Detect which cell encompasses the target text, then output its (x, y) center coordinate. 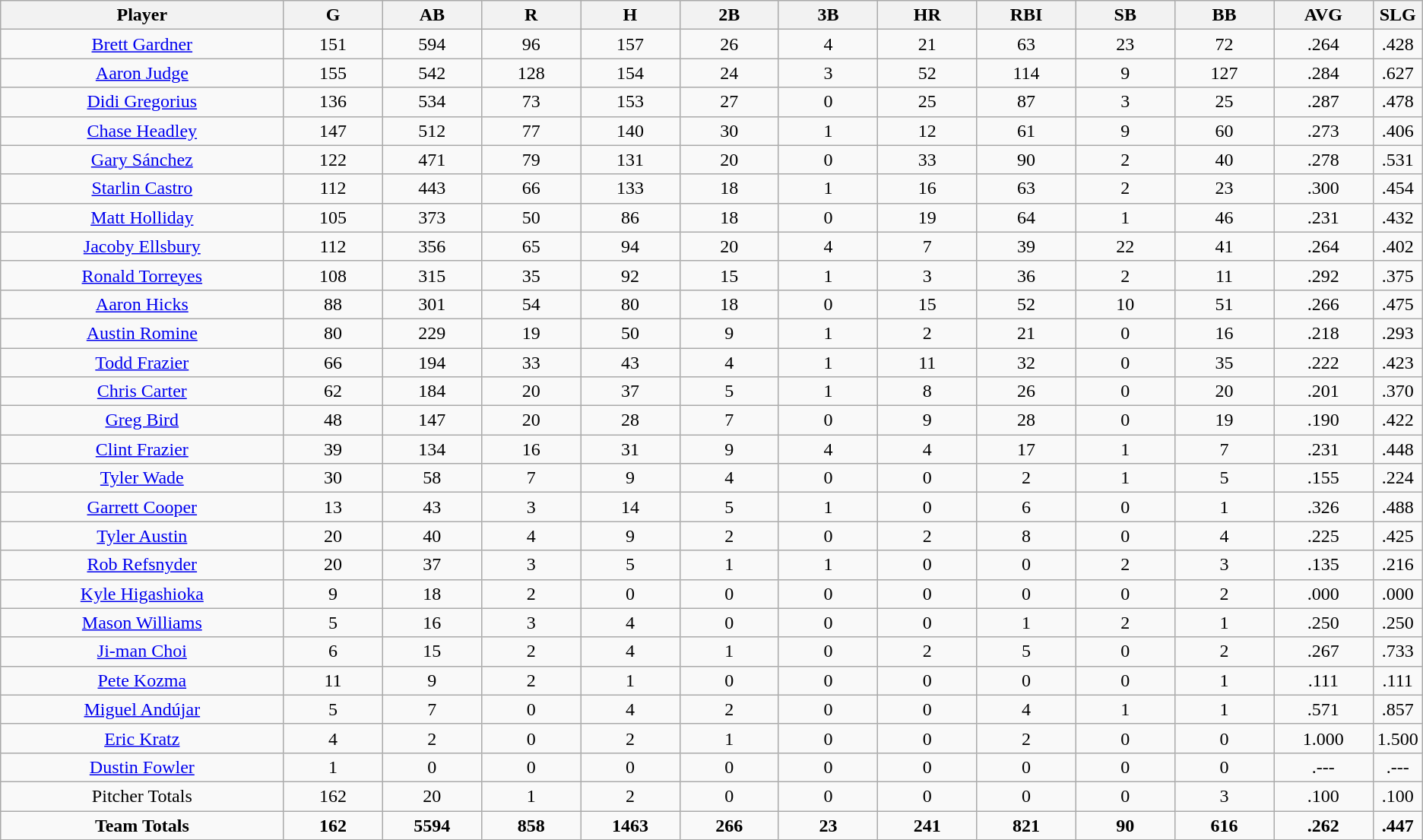
134 (432, 449)
858 (531, 825)
H (630, 15)
512 (432, 131)
5594 (432, 825)
.857 (1397, 709)
128 (531, 73)
65 (531, 246)
Team Totals (142, 825)
94 (630, 246)
36 (1026, 275)
.475 (1397, 304)
Brett Gardner (142, 44)
Matt Holliday (142, 217)
131 (630, 160)
77 (531, 131)
.224 (1397, 478)
.225 (1323, 536)
.326 (1323, 507)
Tyler Austin (142, 536)
Jacoby Ellsbury (142, 246)
3B (828, 15)
Chris Carter (142, 391)
73 (531, 102)
.267 (1323, 651)
542 (432, 73)
.278 (1323, 160)
140 (630, 131)
Garrett Cooper (142, 507)
BB (1224, 15)
153 (630, 102)
Aaron Judge (142, 73)
Miguel Andújar (142, 709)
154 (630, 73)
Gary Sánchez (142, 160)
Ronald Torreyes (142, 275)
.478 (1397, 102)
Starlin Castro (142, 189)
Didi Gregorius (142, 102)
62 (333, 391)
127 (1224, 73)
Kyle Higashioka (142, 594)
1.000 (1323, 738)
2B (729, 15)
22 (1125, 246)
.448 (1397, 449)
G (333, 15)
14 (630, 507)
RBI (1026, 15)
.454 (1397, 189)
SB (1125, 15)
61 (1026, 131)
.292 (1323, 275)
133 (630, 189)
534 (432, 102)
Pitcher Totals (142, 796)
79 (531, 160)
194 (432, 363)
AVG (1323, 15)
12 (927, 131)
.273 (1323, 131)
AB (432, 15)
266 (729, 825)
1463 (630, 825)
114 (1026, 73)
616 (1224, 825)
48 (333, 420)
Ji-man Choi (142, 651)
.300 (1323, 189)
.488 (1397, 507)
Mason Williams (142, 623)
Player (142, 15)
.222 (1323, 363)
.155 (1323, 478)
122 (333, 160)
10 (1125, 304)
Rob Refsnyder (142, 565)
301 (432, 304)
.370 (1397, 391)
96 (531, 44)
821 (1026, 825)
17 (1026, 449)
471 (432, 160)
.733 (1397, 651)
HR (927, 15)
87 (1026, 102)
.422 (1397, 420)
31 (630, 449)
229 (432, 333)
184 (432, 391)
SLG (1397, 15)
.262 (1323, 825)
1.500 (1397, 738)
155 (333, 73)
13 (333, 507)
Pete Kozma (142, 680)
51 (1224, 304)
27 (729, 102)
86 (630, 217)
58 (432, 478)
R (531, 15)
Austin Romine (142, 333)
443 (432, 189)
.425 (1397, 536)
88 (333, 304)
151 (333, 44)
Chase Headley (142, 131)
105 (333, 217)
373 (432, 217)
Aaron Hicks (142, 304)
108 (333, 275)
.432 (1397, 217)
.201 (1323, 391)
157 (630, 44)
46 (1224, 217)
.571 (1323, 709)
54 (531, 304)
Tyler Wade (142, 478)
.375 (1397, 275)
72 (1224, 44)
64 (1026, 217)
594 (432, 44)
41 (1224, 246)
24 (729, 73)
.284 (1323, 73)
356 (432, 246)
32 (1026, 363)
136 (333, 102)
Greg Bird (142, 420)
241 (927, 825)
.266 (1323, 304)
92 (630, 275)
Eric Kratz (142, 738)
.531 (1397, 160)
.218 (1323, 333)
Clint Frazier (142, 449)
60 (1224, 131)
.293 (1397, 333)
.287 (1323, 102)
Todd Frazier (142, 363)
.190 (1323, 420)
.406 (1397, 131)
.423 (1397, 363)
.402 (1397, 246)
.428 (1397, 44)
315 (432, 275)
Dustin Fowler (142, 767)
.447 (1397, 825)
.216 (1397, 565)
.135 (1323, 565)
.627 (1397, 73)
